Scan for the cell matching the given text and deliver its [X, Y] coordinate at center. 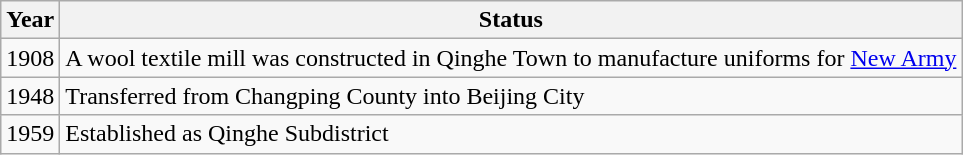
1959 [30, 134]
Status [511, 20]
Established as Qinghe Subdistrict [511, 134]
Transferred from Changping County into Beijing City [511, 96]
A wool textile mill was constructed in Qinghe Town to manufacture uniforms for New Army [511, 58]
1908 [30, 58]
1948 [30, 96]
Year [30, 20]
